Capture the cell that displays the provided text and extract its [X, Y] central coordinate. 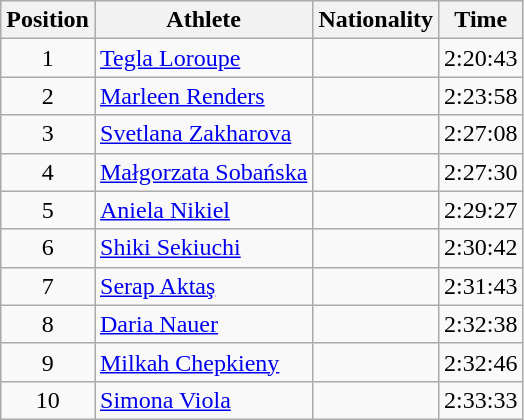
Position [48, 20]
8 [48, 324]
6 [48, 248]
Svetlana Zakharova [203, 134]
2:32:46 [481, 362]
Nationality [376, 20]
Time [481, 20]
Shiki Sekiuchi [203, 248]
2:23:58 [481, 96]
10 [48, 400]
1 [48, 58]
2:33:33 [481, 400]
Małgorzata Sobańska [203, 172]
Tegla Loroupe [203, 58]
Marleen Renders [203, 96]
2:27:30 [481, 172]
5 [48, 210]
3 [48, 134]
Milkah Chepkieny [203, 362]
4 [48, 172]
2:31:43 [481, 286]
Daria Nauer [203, 324]
2:27:08 [481, 134]
2:30:42 [481, 248]
Athlete [203, 20]
2:20:43 [481, 58]
2:29:27 [481, 210]
7 [48, 286]
Serap Aktaş [203, 286]
9 [48, 362]
2:32:38 [481, 324]
2 [48, 96]
Aniela Nikiel [203, 210]
Simona Viola [203, 400]
